Output the [X, Y] coordinate of the center of the cell containing the given text.  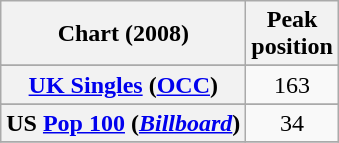
UK Singles (OCC) [124, 85]
US Pop 100 (Billboard) [124, 123]
163 [292, 85]
Chart (2008) [124, 34]
Peakposition [292, 34]
34 [292, 123]
